Return (x, y) of the center of cell containing provided text 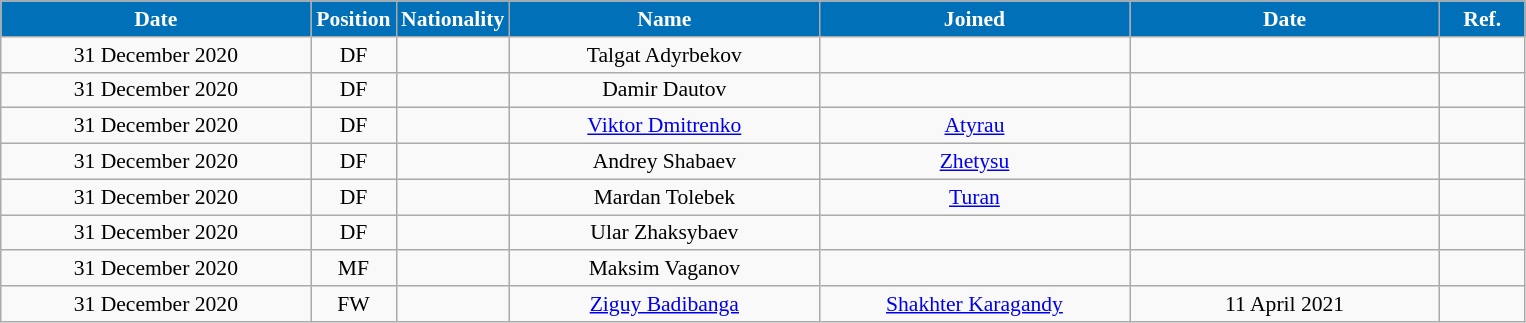
Damir Dautov (664, 90)
Andrey Shabaev (664, 162)
Maksim Vaganov (664, 269)
Ular Zhaksybaev (664, 233)
Talgat Adyrbekov (664, 55)
11 April 2021 (1285, 304)
Mardan Tolebek (664, 197)
Position (354, 19)
Name (664, 19)
Shakhter Karagandy (974, 304)
Ziguy Badibanga (664, 304)
Nationality (452, 19)
Atyrau (974, 126)
MF (354, 269)
Joined (974, 19)
Zhetysu (974, 162)
Turan (974, 197)
Ref. (1482, 19)
Viktor Dmitrenko (664, 126)
FW (354, 304)
